Determine the [x, y] coordinate at the center of the cell enclosing the given text.  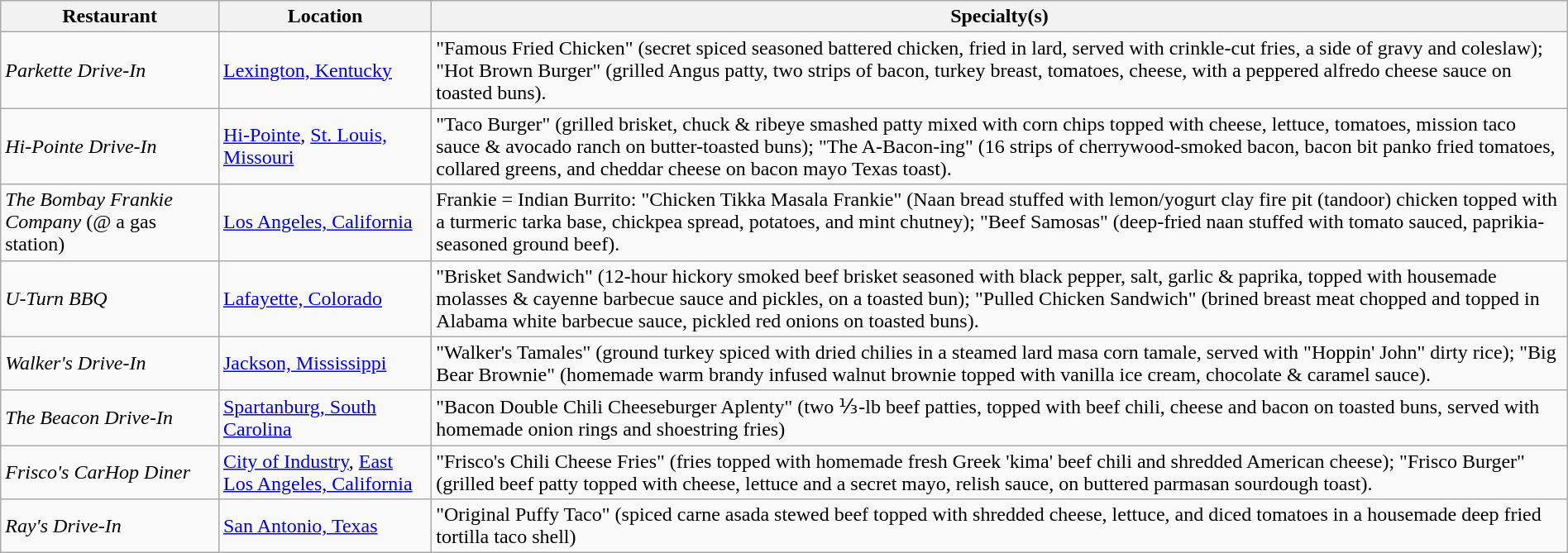
Ray's Drive-In [110, 526]
Spartanburg, South Carolina [324, 418]
The Beacon Drive-In [110, 418]
Los Angeles, California [324, 222]
Frisco's CarHop Diner [110, 473]
Hi-Pointe Drive-In [110, 146]
U-Turn BBQ [110, 298]
The Bombay Frankie Company (@ a gas station) [110, 222]
Hi-Pointe, St. Louis, Missouri [324, 146]
Walker's Drive-In [110, 364]
Location [324, 17]
San Antonio, Texas [324, 526]
Specialty(s) [1000, 17]
Jackson, Mississippi [324, 364]
Lexington, Kentucky [324, 70]
Parkette Drive-In [110, 70]
Lafayette, Colorado [324, 298]
Restaurant [110, 17]
City of Industry, East Los Angeles, California [324, 473]
